For the text-containing cell, return its midpoint in (x, y) coordinate format. 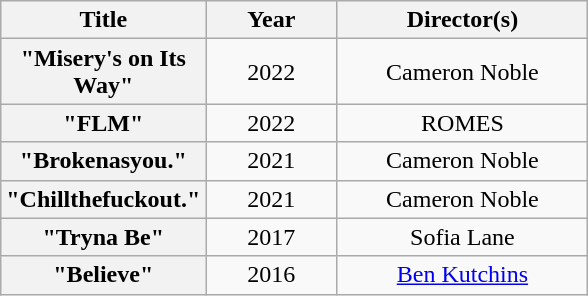
Ben Kutchins (462, 275)
"Believe" (104, 275)
ROMES (462, 123)
"Brokenasyou." (104, 161)
Title (104, 20)
2016 (272, 275)
2017 (272, 237)
"Chillthefuckout." (104, 199)
"Tryna Be" (104, 237)
"FLM" (104, 123)
Sofia Lane (462, 237)
Director(s) (462, 20)
"Misery's on Its Way" (104, 72)
Year (272, 20)
